Identify which cell holds the provided text, then report its [x, y] central coordinate. 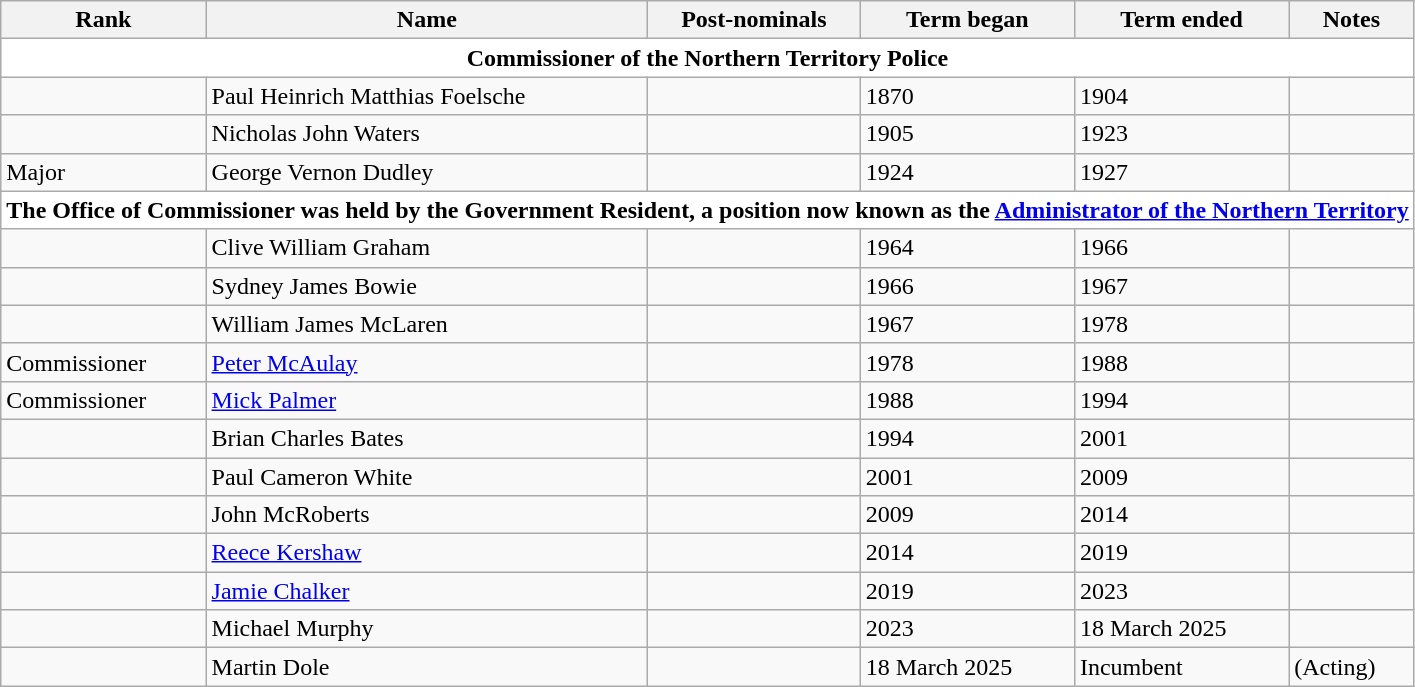
Michael Murphy [427, 629]
Nicholas John Waters [427, 134]
William James McLaren [427, 324]
John McRoberts [427, 515]
Reece Kershaw [427, 553]
Mick Palmer [427, 400]
Post-nominals [754, 20]
(Acting) [1352, 667]
Term ended [1181, 20]
George Vernon Dudley [427, 172]
1923 [1181, 134]
Jamie Chalker [427, 591]
Incumbent [1181, 667]
Paul Heinrich Matthias Foelsche [427, 96]
1905 [967, 134]
Name [427, 20]
1870 [967, 96]
Term began [967, 20]
The Office of Commissioner was held by the Government Resident, a position now known as the Administrator of the Northern Territory [708, 210]
Sydney James Bowie [427, 286]
Brian Charles Bates [427, 438]
1927 [1181, 172]
Martin Dole [427, 667]
1904 [1181, 96]
Notes [1352, 20]
1964 [967, 248]
Rank [104, 20]
Paul Cameron White [427, 477]
Major [104, 172]
1924 [967, 172]
Clive William Graham [427, 248]
Peter McAulay [427, 362]
Commissioner of the Northern Territory Police [708, 58]
